Capture the cell that displays the provided text and extract its [X, Y] central coordinate. 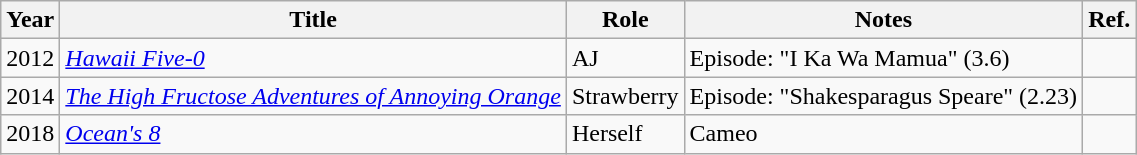
2018 [30, 134]
The High Fructose Adventures of Annoying Orange [314, 96]
Ocean's 8 [314, 134]
Notes [884, 20]
AJ [625, 58]
Title [314, 20]
Episode: "I Ka Wa Mamua" (3.6) [884, 58]
Cameo [884, 134]
2012 [30, 58]
Strawberry [625, 96]
Herself [625, 134]
2014 [30, 96]
Ref. [1110, 20]
Role [625, 20]
Year [30, 20]
Episode: "Shakesparagus Speare" (2.23) [884, 96]
Hawaii Five-0 [314, 58]
